Locate the cell with the specified text and output its [x, y] center coordinate. 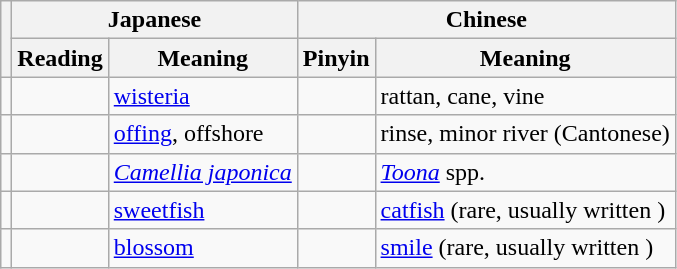
smile (rare, usually written ) [525, 248]
catfish (rare, usually written ) [525, 210]
rattan, cane, vine [525, 96]
Reading [60, 58]
wisteria [202, 96]
offing, offshore [202, 134]
blossom [202, 248]
Camellia japonica [202, 172]
Japanese [154, 20]
Chinese [486, 20]
Pinyin [336, 58]
rinse, minor river (Cantonese) [525, 134]
Toona spp. [525, 172]
sweetfish [202, 210]
